Find where the given text appears and provide that cell's center as [X, Y] coordinate. 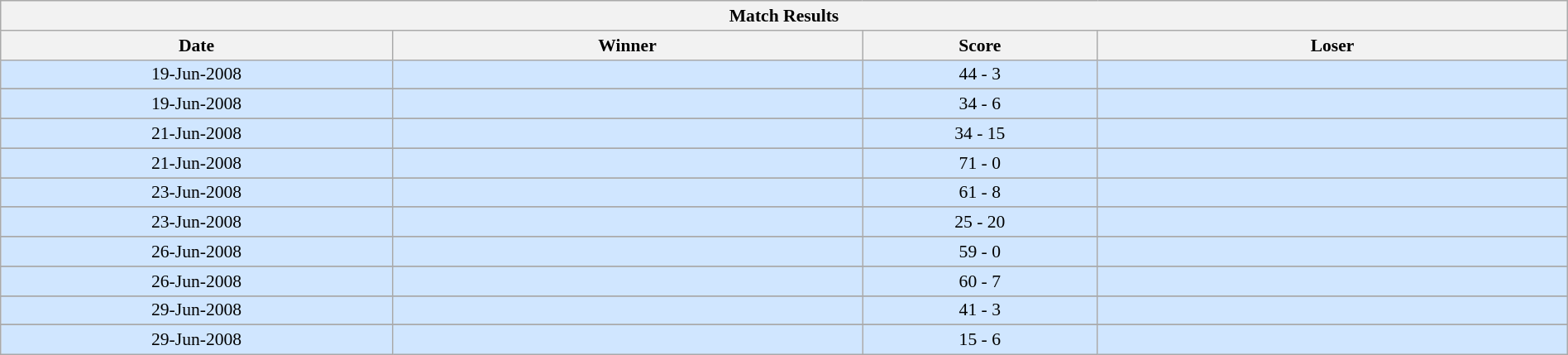
Score [980, 46]
Winner [627, 46]
60 - 7 [980, 281]
34 - 15 [980, 134]
Match Results [784, 16]
61 - 8 [980, 193]
34 - 6 [980, 104]
25 - 20 [980, 223]
15 - 6 [980, 340]
41 - 3 [980, 310]
Date [197, 46]
59 - 0 [980, 252]
Loser [1332, 46]
71 - 0 [980, 163]
44 - 3 [980, 74]
